Provide the (X, Y) coordinate of the cell's center where the given text is located.  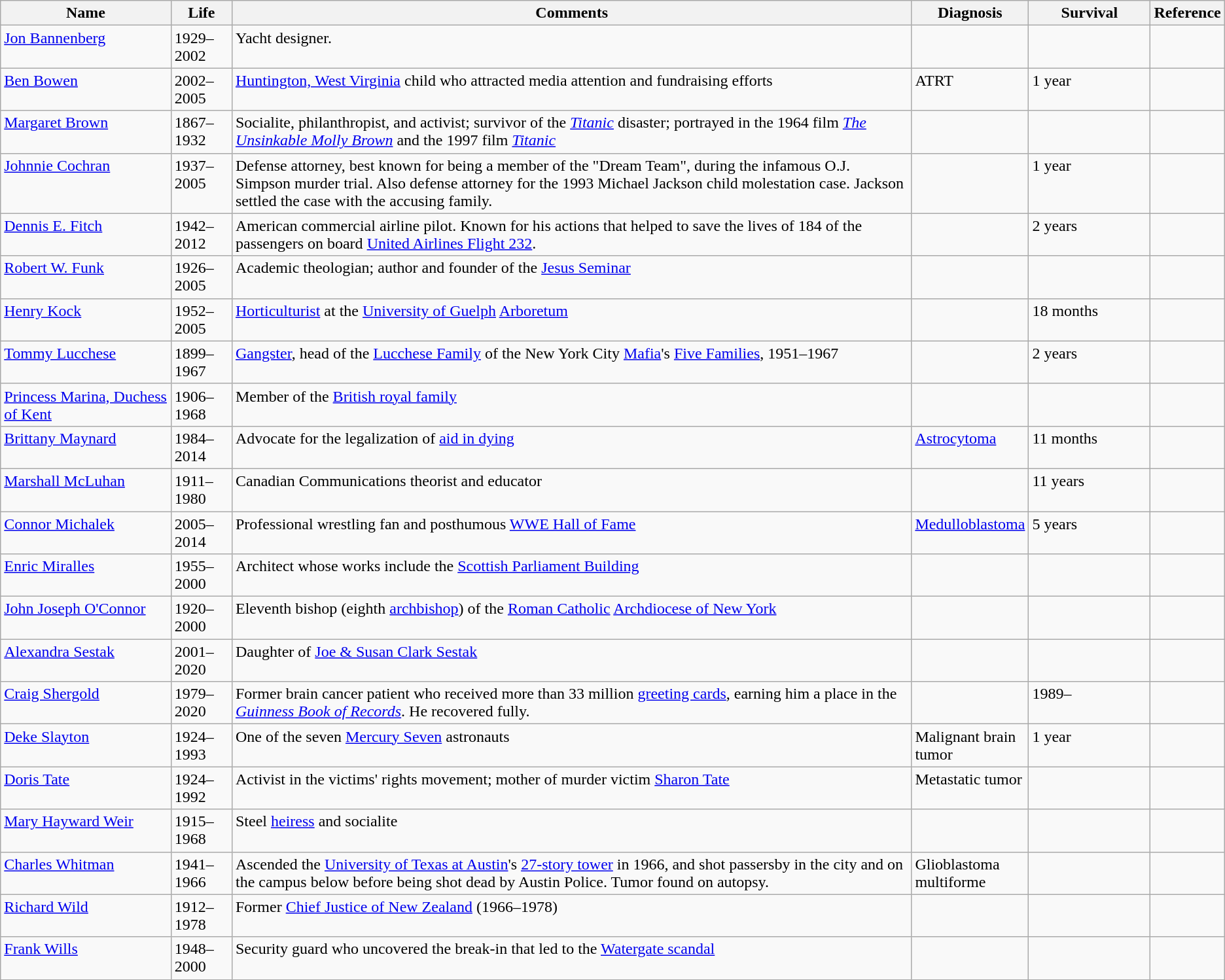
1924–1992 (202, 788)
2001–2020 (202, 661)
Advocate for the legalization of aid in dying (571, 447)
Doris Tate (86, 788)
Survival (1090, 13)
Professional wrestling fan and posthumous WWE Hall of Fame (571, 533)
Frank Wills (86, 958)
1989– (1090, 703)
1912–1978 (202, 916)
Member of the British royal family (571, 404)
1979–2020 (202, 703)
1955–2000 (202, 576)
Security guard who uncovered the break-in that led to the Watergate scandal (571, 958)
American commercial airline pilot. Known for his actions that helped to save the lives of 184 of the passengers on board United Airlines Flight 232. (571, 234)
11 months (1090, 447)
1911–1980 (202, 489)
1937–2005 (202, 183)
1924–1993 (202, 746)
Marshall McLuhan (86, 489)
Dennis E. Fitch (86, 234)
11 years (1090, 489)
Huntington, West Virginia child who attracted media attention and fundraising efforts (571, 89)
Glioblastoma multiforme (970, 873)
1926–2005 (202, 277)
Comments (571, 13)
Architect whose works include the Scottish Parliament Building (571, 576)
Diagnosis (970, 13)
1941–1966 (202, 873)
Metastatic tumor (970, 788)
1948–2000 (202, 958)
1915–1968 (202, 831)
Charles Whitman (86, 873)
One of the seven Mercury Seven astronauts (571, 746)
Life (202, 13)
1929–2002 (202, 47)
Former Chief Justice of New Zealand (1966–1978) (571, 916)
Reference (1187, 13)
ATRT (970, 89)
Connor Michalek (86, 533)
Craig Shergold (86, 703)
Robert W. Funk (86, 277)
1952–2005 (202, 319)
Richard Wild (86, 916)
Henry Kock (86, 319)
Jon Bannenberg (86, 47)
Steel heiress and socialite (571, 831)
Gangster, head of the Lucchese Family of the New York City Mafia's Five Families, 1951–1967 (571, 362)
John Joseph O'Connor (86, 618)
Medulloblastoma (970, 533)
Horticulturist at the University of Guelph Arboretum (571, 319)
Princess Marina, Duchess of Kent (86, 404)
2002–2005 (202, 89)
Name (86, 13)
1867–1932 (202, 132)
Mary Hayward Weir (86, 831)
2005–2014 (202, 533)
Tommy Lucchese (86, 362)
Daughter of Joe & Susan Clark Sestak (571, 661)
Academic theologian; author and founder of the Jesus Seminar (571, 277)
Yacht designer. (571, 47)
1920–2000 (202, 618)
Deke Slayton (86, 746)
Alexandra Sestak (86, 661)
1899–1967 (202, 362)
Enric Miralles (86, 576)
Johnnie Cochran (86, 183)
Activist in the victims' rights movement; mother of murder victim Sharon Tate (571, 788)
5 years (1090, 533)
18 months (1090, 319)
Eleventh bishop (eighth archbishop) of the Roman Catholic Archdiocese of New York (571, 618)
Canadian Communications theorist and educator (571, 489)
Margaret Brown (86, 132)
1906–1968 (202, 404)
1942–2012 (202, 234)
Astrocytoma (970, 447)
Ben Bowen (86, 89)
Malignant brain tumor (970, 746)
1984–2014 (202, 447)
Brittany Maynard (86, 447)
